Detect which cell encompasses the target text, then output its (x, y) center coordinate. 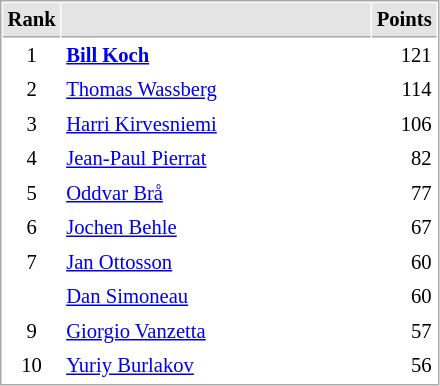
4 (32, 158)
9 (32, 332)
Thomas Wassberg (216, 90)
2 (32, 90)
Giorgio Vanzetta (216, 332)
57 (404, 332)
Jochen Behle (216, 228)
10 (32, 366)
82 (404, 158)
Jean-Paul Pierrat (216, 158)
Dan Simoneau (216, 296)
77 (404, 194)
5 (32, 194)
Yuriy Burlakov (216, 366)
67 (404, 228)
Jan Ottosson (216, 262)
Oddvar Brå (216, 194)
6 (32, 228)
Harri Kirvesniemi (216, 124)
121 (404, 56)
7 (32, 262)
1 (32, 56)
114 (404, 90)
Rank (32, 20)
Bill Koch (216, 56)
Points (404, 20)
106 (404, 124)
3 (32, 124)
56 (404, 366)
